Pinpoint the cell where the given text exists, returning its [X, Y] midpoint coordinate. 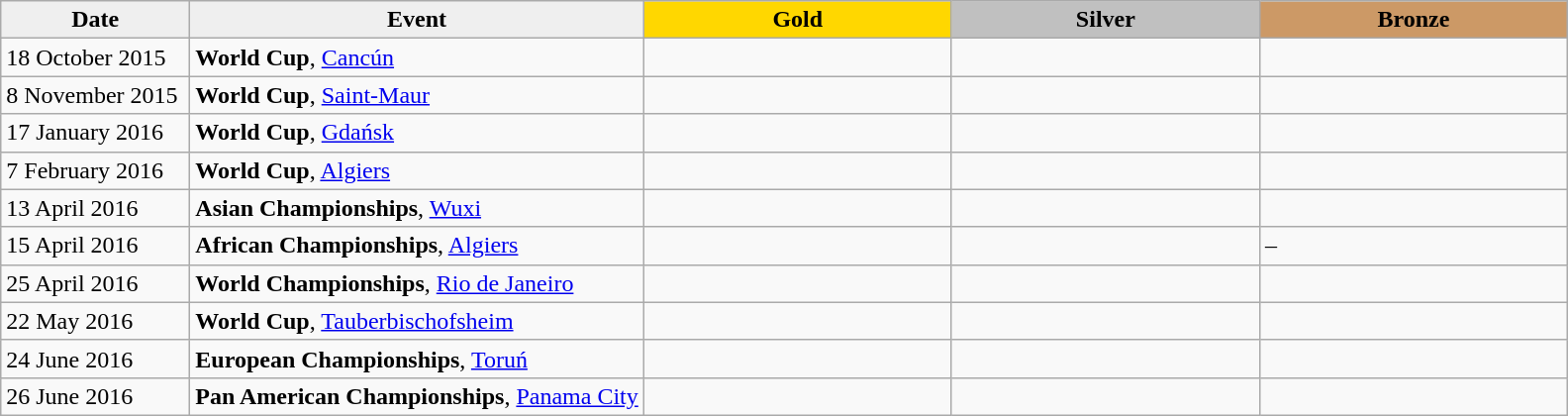
Pan American Championships, Panama City [417, 396]
World Cup, Saint-Maur [417, 95]
24 June 2016 [95, 359]
18 October 2015 [95, 57]
World Cup, Algiers [417, 170]
15 April 2016 [95, 246]
22 May 2016 [95, 321]
World Cup, Cancún [417, 57]
World Cup, Tauberbischofsheim [417, 321]
World Cup, Gdańsk [417, 133]
– [1414, 246]
Bronze [1414, 20]
African Championships, Algiers [417, 246]
Date [95, 20]
7 February 2016 [95, 170]
17 January 2016 [95, 133]
8 November 2015 [95, 95]
26 June 2016 [95, 396]
World Championships, Rio de Janeiro [417, 283]
European Championships, Toruń [417, 359]
Gold [798, 20]
25 April 2016 [95, 283]
Event [417, 20]
Asian Championships, Wuxi [417, 208]
Silver [1105, 20]
13 April 2016 [95, 208]
